Determine the [x, y] coordinate at the center of the cell enclosing the given text.  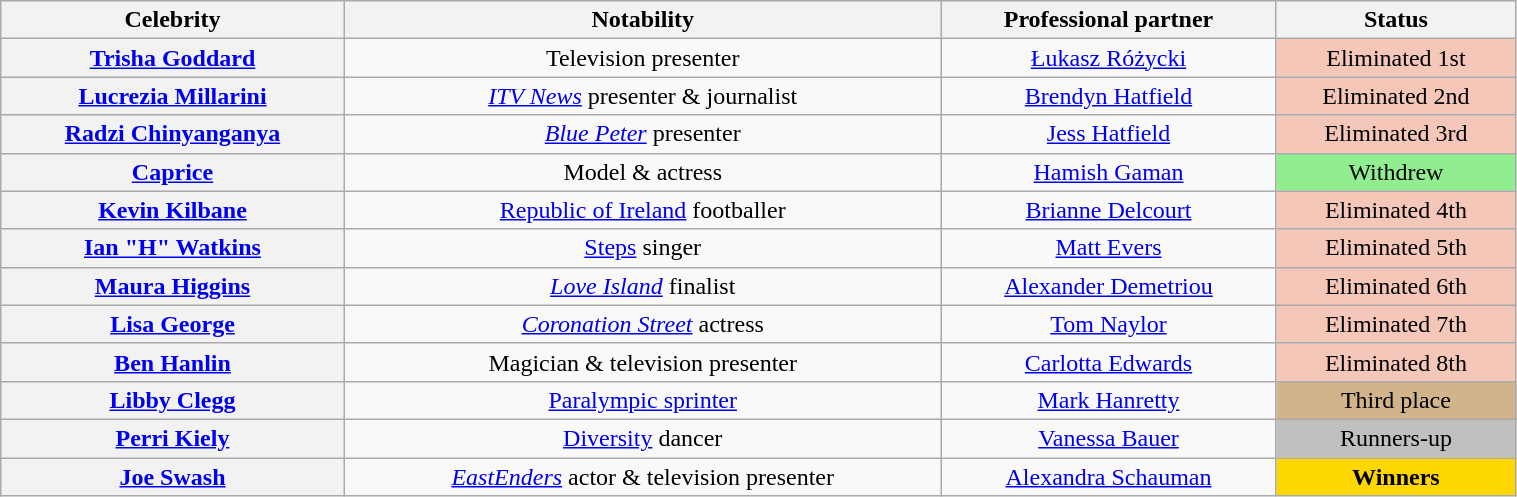
Third place [1396, 400]
Maura Higgins [172, 286]
Status [1396, 20]
Television presenter [642, 58]
Eliminated 4th [1396, 210]
Lucrezia Millarini [172, 96]
Runners-up [1396, 438]
Paralympic sprinter [642, 400]
Magician & television presenter [642, 362]
Lisa George [172, 324]
Republic of Ireland footballer [642, 210]
Matt Evers [1108, 248]
Tom Naylor [1108, 324]
Eliminated 8th [1396, 362]
Eliminated 5th [1396, 248]
Celebrity [172, 20]
Diversity dancer [642, 438]
Ian "H" Watkins [172, 248]
Perri Kiely [172, 438]
Alexander Demetriou [1108, 286]
Mark Hanretty [1108, 400]
Radzi Chinyanganya [172, 134]
Blue Peter presenter [642, 134]
Brianne Delcourt [1108, 210]
Libby Clegg [172, 400]
Eliminated 3rd [1396, 134]
Łukasz Różycki [1108, 58]
Trisha Goddard [172, 58]
Professional partner [1108, 20]
Coronation Street actress [642, 324]
Eliminated 7th [1396, 324]
Caprice [172, 172]
Eliminated 1st [1396, 58]
Model & actress [642, 172]
Carlotta Edwards [1108, 362]
Alexandra Schauman [1108, 477]
Withdrew [1396, 172]
Love Island finalist [642, 286]
Brendyn Hatfield [1108, 96]
Steps singer [642, 248]
Kevin Kilbane [172, 210]
Hamish Gaman [1108, 172]
Jess Hatfield [1108, 134]
Winners [1396, 477]
Vanessa Bauer [1108, 438]
Joe Swash [172, 477]
Notability [642, 20]
Eliminated 6th [1396, 286]
EastEnders actor & television presenter [642, 477]
ITV News presenter & journalist [642, 96]
Ben Hanlin [172, 362]
Eliminated 2nd [1396, 96]
